For the text-containing cell, return its midpoint in [x, y] coordinate format. 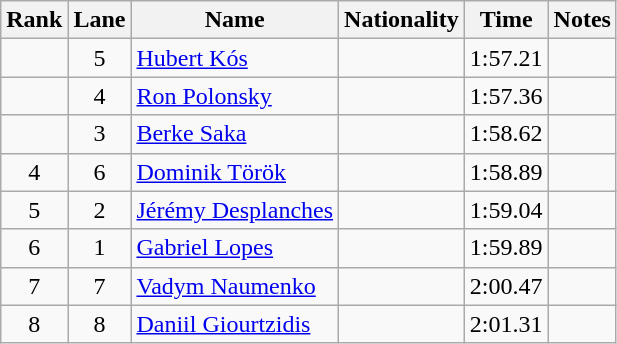
Hubert Kós [235, 58]
Time [506, 20]
Notes [582, 20]
1:57.21 [506, 58]
Daniil Giourtzidis [235, 324]
1 [100, 248]
Berke Saka [235, 134]
2:01.31 [506, 324]
2 [100, 210]
2:00.47 [506, 286]
Name [235, 20]
1:58.62 [506, 134]
Vadym Naumenko [235, 286]
Gabriel Lopes [235, 248]
1:57.36 [506, 96]
Rank [34, 20]
Jérémy Desplanches [235, 210]
1:59.89 [506, 248]
Ron Polonsky [235, 96]
Dominik Török [235, 172]
Lane [100, 20]
Nationality [402, 20]
1:59.04 [506, 210]
1:58.89 [506, 172]
3 [100, 134]
